Return the (X, Y) coordinate for the center point of the cell that contains the specified text.  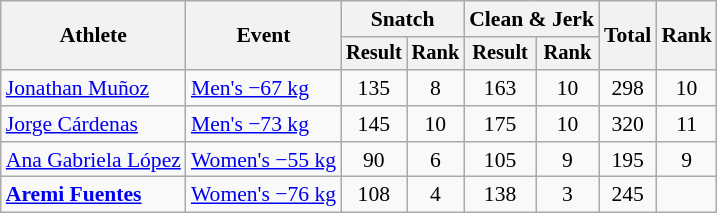
175 (500, 124)
8 (436, 88)
298 (628, 88)
11 (686, 124)
90 (374, 160)
Aremi Fuentes (94, 195)
Event (264, 36)
6 (436, 160)
138 (500, 195)
Snatch (402, 19)
Men's −73 kg (264, 124)
3 (568, 195)
Women's −55 kg (264, 160)
135 (374, 88)
163 (500, 88)
145 (374, 124)
320 (628, 124)
105 (500, 160)
4 (436, 195)
Women's −76 kg (264, 195)
Total (628, 36)
245 (628, 195)
Men's −67 kg (264, 88)
Athlete (94, 36)
108 (374, 195)
Clean & Jerk (532, 19)
Jorge Cárdenas (94, 124)
195 (628, 160)
Jonathan Muñoz (94, 88)
Ana Gabriela López (94, 160)
